From the cell containing the given text, extract its center point as [X, Y] coordinate. 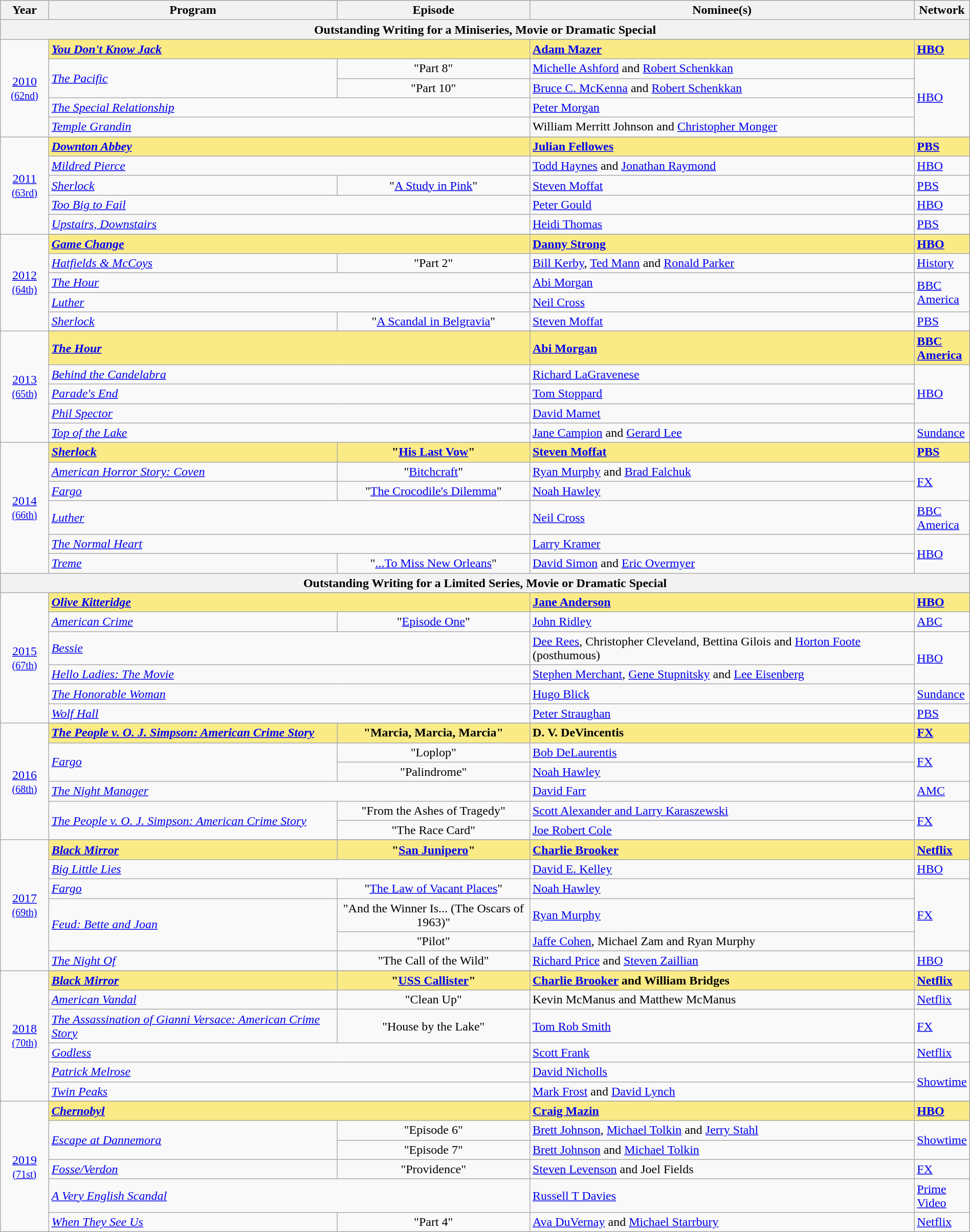
Bill Kerby, Ted Mann and Ronald Parker [721, 263]
Upstairs, Downstairs [289, 224]
"Providence" [433, 1169]
Steven Levenson and Joel Fields [721, 1169]
Peter Straughan [721, 713]
"From the Ashes of Tragedy" [433, 811]
Larry Kramer [721, 544]
Year [25, 10]
2013(65th) [25, 387]
Godless [289, 1052]
Prime Video [942, 1196]
Network [942, 10]
Hello Ladies: The Movie [289, 675]
2014(66th) [25, 507]
Scott Frank [721, 1052]
Behind the Candelabra [289, 374]
Escape at Dannemora [193, 1140]
"A Scandal in Belgravia" [433, 322]
Kevin McManus and Matthew McManus [721, 1000]
2012(64th) [25, 283]
David Simon and Eric Overmyer [721, 563]
Nominee(s) [721, 10]
Ryan Murphy and Brad Falchuk [721, 472]
Brett Johnson and Michael Tolkin [721, 1150]
Richard LaGravenese [721, 374]
Tom Stoppard [721, 394]
"The Law of Vacant Places" [433, 888]
Scott Alexander and Larry Karaszewski [721, 811]
Mildred Pierce [289, 166]
The Pacific [193, 78]
When They See Us [193, 1222]
"Loplop" [433, 752]
"Marcia, Marcia, Marcia" [433, 733]
Wolf Hall [289, 713]
American Crime [193, 622]
Russell T Davies [721, 1196]
A Very English Scandal [289, 1196]
Adam Mazer [721, 49]
The Special Relationship [289, 107]
Too Big to Fail [289, 205]
Peter Morgan [721, 107]
"San Junipero" [433, 849]
ABC [942, 622]
David Mamet [721, 413]
"Part 2" [433, 263]
Olive Kitteridge [289, 602]
Michelle Ashford and Robert Schenkkan [721, 69]
David E. Kelley [721, 869]
Charlie Brooker [721, 849]
Danny Strong [721, 244]
Jaffe Cohen, Michael Zam and Ryan Murphy [721, 942]
"A Study in Pink" [433, 185]
"Episode 7" [433, 1150]
Julian Fellowes [721, 146]
"Part 8" [433, 69]
D. V. DeVincentis [721, 733]
Stephen Merchant, Gene Stupnitsky and Lee Eisenberg [721, 675]
AMC [942, 791]
"Episode 6" [433, 1130]
The Honorable Woman [289, 694]
2019(71st) [25, 1166]
The Night Of [193, 961]
Treme [193, 563]
William Merritt Johnson and Christopher Monger [721, 127]
Chernobyl [289, 1111]
Tom Rob Smith [721, 1026]
American Vandal [193, 1000]
Brett Johnson, Michael Tolkin and Jerry Stahl [721, 1130]
Hatfields & McCoys [193, 263]
"And the Winner Is... (The Oscars of 1963)" [433, 914]
Top of the Lake [289, 433]
Outstanding Writing for a Miniseries, Movie or Dramatic Special [485, 30]
Episode [433, 10]
The Normal Heart [289, 544]
Hugo Blick [721, 694]
Mark Frost and David Lynch [721, 1091]
Game Change [289, 244]
John Ridley [721, 622]
Parade's End [289, 394]
"The Race Card" [433, 830]
Bessie [289, 648]
"Episode One" [433, 622]
Joe Robert Cole [721, 830]
David Farr [721, 791]
2011(63rd) [25, 185]
Heidi Thomas [721, 224]
"USS Callister" [433, 980]
2018(70th) [25, 1036]
Bob DeLaurentis [721, 752]
Fosse/Verdon [193, 1169]
Downton Abbey [289, 146]
"Part 10" [433, 88]
"The Crocodile's Dilemma" [433, 491]
Outstanding Writing for a Limited Series, Movie or Dramatic Special [485, 583]
Twin Peaks [289, 1091]
American Horror Story: Coven [193, 472]
Phil Spector [289, 413]
2016(68th) [25, 781]
"Clean Up" [433, 1000]
Ava DuVernay and Michael Starrbury [721, 1222]
David Nicholls [721, 1072]
Peter Gould [721, 205]
"Pilot" [433, 942]
You Don't Know Jack [289, 49]
Ryan Murphy [721, 914]
"The Call of the Wild" [433, 961]
"His Last Vow" [433, 452]
Big Little Lies [289, 869]
The Night Manager [289, 791]
2017(69th) [25, 905]
2010(62nd) [25, 88]
Bruce C. McKenna and Robert Schenkkan [721, 88]
"...To Miss New Orleans" [433, 563]
Richard Price and Steven Zaillian [721, 961]
"House by the Lake" [433, 1026]
Feud: Bette and Joan [193, 925]
Craig Mazin [721, 1111]
Program [193, 10]
Todd Haynes and Jonathan Raymond [721, 166]
"Palindrome" [433, 772]
Jane Campion and Gerard Lee [721, 433]
"Part 4" [433, 1222]
Temple Grandin [289, 127]
History [942, 263]
Patrick Melrose [289, 1072]
"Bitchcraft" [433, 472]
Jane Anderson [721, 602]
Dee Rees, Christopher Cleveland, Bettina Gilois and Horton Foote (posthumous) [721, 648]
The Assassination of Gianni Versace: American Crime Story [193, 1026]
Charlie Brooker and William Bridges [721, 980]
2015(67th) [25, 658]
